Return [x, y] of the center of cell containing provided text 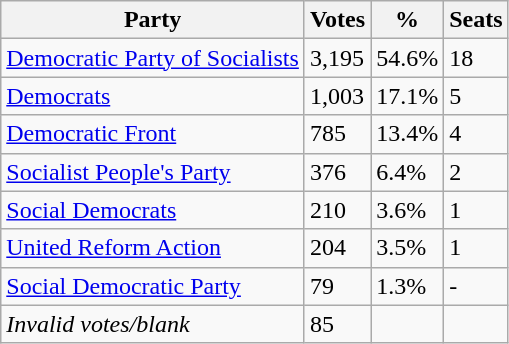
1.3% [408, 286]
3.6% [408, 210]
2 [476, 172]
18 [476, 58]
17.1% [408, 96]
Socialist People's Party [153, 172]
% [408, 20]
5 [476, 96]
376 [337, 172]
3,195 [337, 58]
204 [337, 248]
85 [337, 324]
6.4% [408, 172]
4 [476, 134]
54.6% [408, 58]
13.4% [408, 134]
3.5% [408, 248]
Social Democratic Party [153, 286]
1,003 [337, 96]
Invalid votes/blank [153, 324]
Social Democrats [153, 210]
Seats [476, 20]
Democratic Front [153, 134]
Votes [337, 20]
Party [153, 20]
79 [337, 286]
United Reform Action [153, 248]
Democratic Party of Socialists [153, 58]
- [476, 286]
Democrats [153, 96]
210 [337, 210]
785 [337, 134]
